From the cell containing the given text, extract its center point as [X, Y] coordinate. 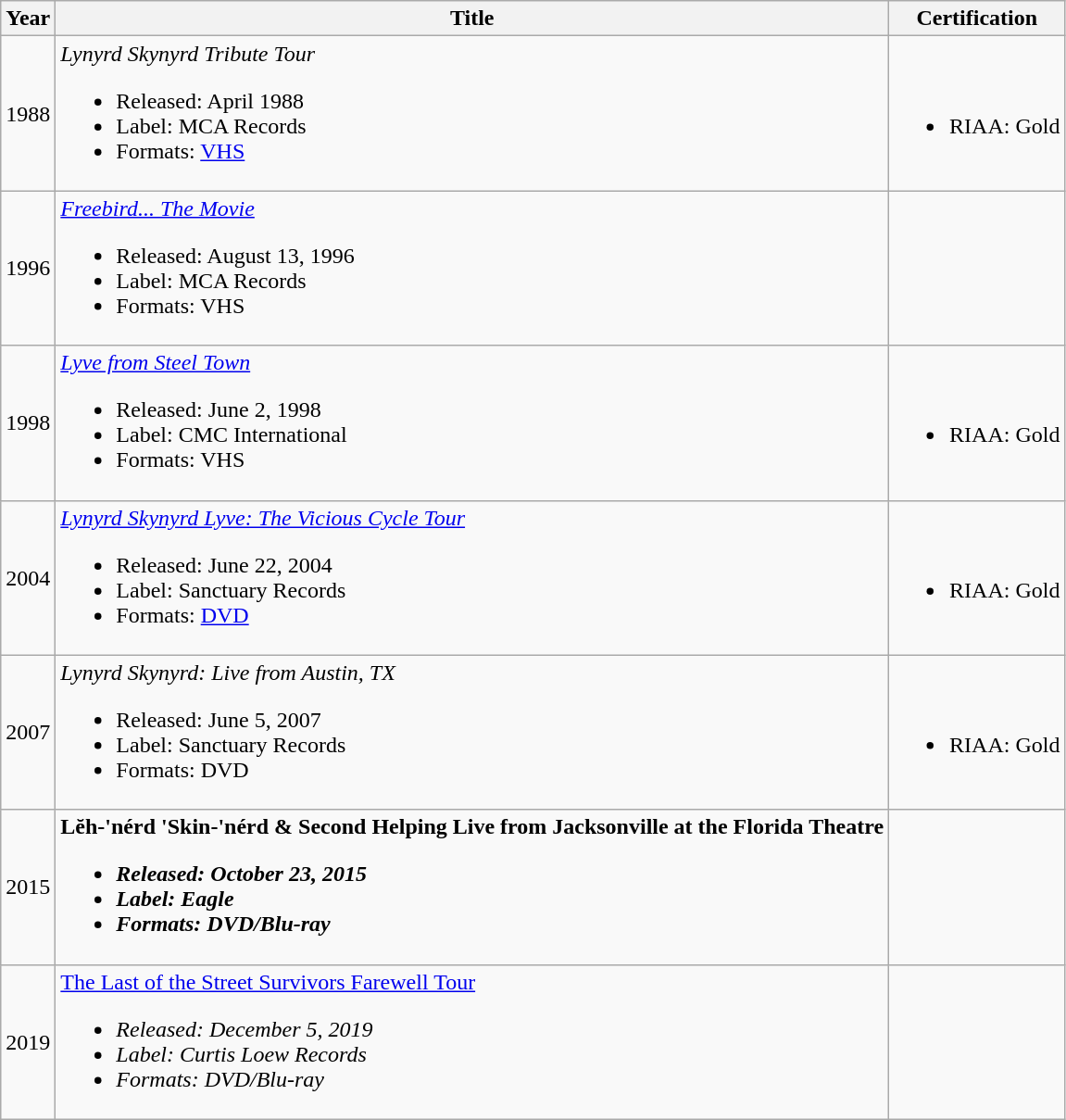
Lyve from Steel TownReleased: June 2, 1998Label: CMC InternationalFormats: VHS [472, 422]
Title [472, 19]
Lĕh-'nérd 'Skin-'nérd & Second Helping Live from Jacksonville at the Florida TheatreReleased: October 23, 2015Label: EagleFormats: DVD/Blu-ray [472, 887]
Freebird... The MovieReleased: August 13, 1996Label: MCA RecordsFormats: VHS [472, 269]
Lynyrd Skynyrd Tribute TourReleased: April 1988Label: MCA RecordsFormats: VHS [472, 113]
1988 [28, 113]
2015 [28, 887]
Lynyrd Skynyrd: Live from Austin, TXReleased: June 5, 2007Label: Sanctuary RecordsFormats: DVD [472, 732]
Year [28, 19]
2007 [28, 732]
Lynyrd Skynyrd Lyve: The Vicious Cycle TourReleased: June 22, 2004Label: Sanctuary RecordsFormats: DVD [472, 578]
The Last of the Street Survivors Farewell TourReleased: December 5, 2019Label: Curtis Loew RecordsFormats: DVD/Blu-ray [472, 1041]
1996 [28, 269]
1998 [28, 422]
Certification [977, 19]
2004 [28, 578]
2019 [28, 1041]
